Return the [x, y] coordinate for the center point of the cell that contains the specified text.  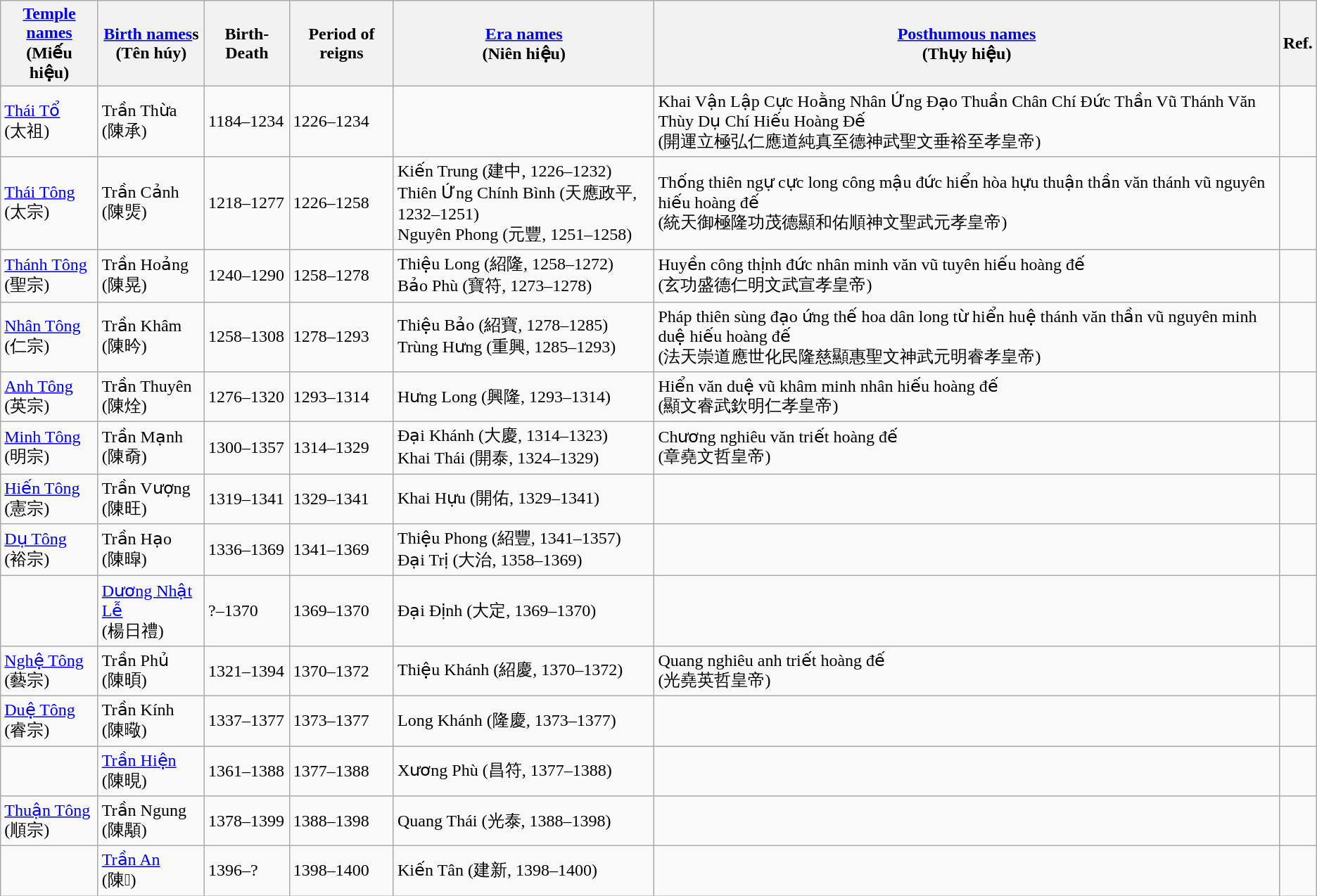
Posthumous names(Thụy hiệu) [967, 44]
1396–? [248, 871]
Thống thiên ngự cực long công mậu đức hiển hòa hựu thuận thần văn thánh vũ nguyên hiếu hoàng đế(統天御極隆功茂德顯和佑順神文聖武元孝皇帝) [967, 203]
1300–1357 [248, 448]
1314–1329 [341, 448]
Pháp thiên sùng đạo ứng thế hoa dân long từ hiển huệ thánh văn thần vũ nguyên minh duệ hiếu hoàng đế(法天崇道應世化民隆慈顯惠聖文神武元明睿孝皇帝) [967, 337]
Trần Thừa(陳承) [151, 122]
Quang Thái (光泰, 1388–1398) [523, 821]
Huyền công thịnh đức nhân minh văn vũ tuyên hiếu hoàng đế(玄功盛德仁明文武宣孝皇帝) [967, 276]
Trần Phủ(陳暊) [151, 671]
Trần An(陳𤇼) [151, 871]
Khai Hựu (開佑, 1329–1341) [523, 499]
1373–1377 [341, 720]
1377–1388 [341, 771]
Thánh Tông(聖宗) [49, 276]
1370–1372 [341, 671]
Trần Hạo(陳暭) [151, 550]
1218–1277 [248, 203]
Birth namess(Tên húy) [151, 44]
Thiệu Bảo (紹寶, 1278–1285)Trùng Hưng (重興, 1285–1293) [523, 337]
Thái Tông(太宗) [49, 203]
Birth-Death [248, 44]
1226–1258 [341, 203]
1361–1388 [248, 771]
1329–1341 [341, 499]
1226–1234 [341, 122]
Thiệu Phong (紹豐, 1341–1357)Đại Trị (大治, 1358–1369) [523, 550]
Trần Khâm(陳昑) [151, 337]
Dụ Tông(裕宗) [49, 550]
1319–1341 [248, 499]
Hiển văn duệ vũ khâm minh nhân hiếu hoàng đế(顯文睿武欽明仁孝皇帝) [967, 397]
Temple names(Miếu hiệu) [49, 44]
Trần Hoảng(陳晃) [151, 276]
Duệ Tông(睿宗) [49, 720]
Xương Phù (昌符, 1377–1388) [523, 771]
Minh Tông(明宗) [49, 448]
Trần Hiện(陳晛) [151, 771]
Trần Kính(陳曔) [151, 720]
Đại Khánh (大慶, 1314–1323)Khai Thái (開泰, 1324–1329) [523, 448]
Anh Tông(英宗) [49, 397]
1336–1369 [248, 550]
1278–1293 [341, 337]
Quang nghiêu anh triết hoàng đế(光堯英哲皇帝) [967, 671]
Ref. [1297, 44]
Trần Ngung(陳顒) [151, 821]
Trần Vượng(陳旺) [151, 499]
Chương nghiêu văn triết hoàng đế(章堯文哲皇帝) [967, 448]
Trần Thuyên(陳烇) [151, 397]
Hưng Long (興隆, 1293–1314) [523, 397]
Thiệu Long (紹隆, 1258–1272)Bảo Phù (寶符, 1273–1278) [523, 276]
Kiến Tân (建新, 1398–1400) [523, 871]
1258–1308 [248, 337]
1240–1290 [248, 276]
Trần Mạnh(陳奣) [151, 448]
Long Khánh (隆慶, 1373–1377) [523, 720]
Thái Tổ(太祖) [49, 122]
Thiệu Khánh (紹慶, 1370–1372) [523, 671]
?–1370 [248, 611]
Khai Vận Lập Cực Hoằng Nhân Ứng Đạo Thuần Chân Chí Đức Thần Vũ Thánh Văn Thùy Dụ Chí Hiếu Hoàng Đế(開運立極弘仁應道純真至德神武聖文垂裕至孝皇帝) [967, 122]
1293–1314 [341, 397]
Nghệ Tông(藝宗) [49, 671]
1388–1398 [341, 821]
1184–1234 [248, 122]
Kiến Trung (建中, 1226–1232)Thiên Ứng Chính Bình (天應政平, 1232–1251)Nguyên Phong (元豐, 1251–1258) [523, 203]
Thuận Tông(順宗) [49, 821]
1398–1400 [341, 871]
Dương Nhật Lễ(楊日禮) [151, 611]
1276–1320 [248, 397]
Đại Định (大定, 1369–1370) [523, 611]
Nhân Tông(仁宗) [49, 337]
Era names(Niên hiệu) [523, 44]
1378–1399 [248, 821]
Trần Cảnh(陳煚) [151, 203]
1369–1370 [341, 611]
1258–1278 [341, 276]
1341–1369 [341, 550]
1337–1377 [248, 720]
1321–1394 [248, 671]
Hiến Tông(憲宗) [49, 499]
Period of reigns [341, 44]
